Search for the cell housing the specified text and yield its [X, Y] center coordinate. 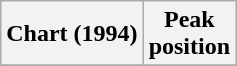
Peakposition [189, 34]
Chart (1994) [72, 34]
